Pinpoint the cell where the given text exists, returning its (X, Y) midpoint coordinate. 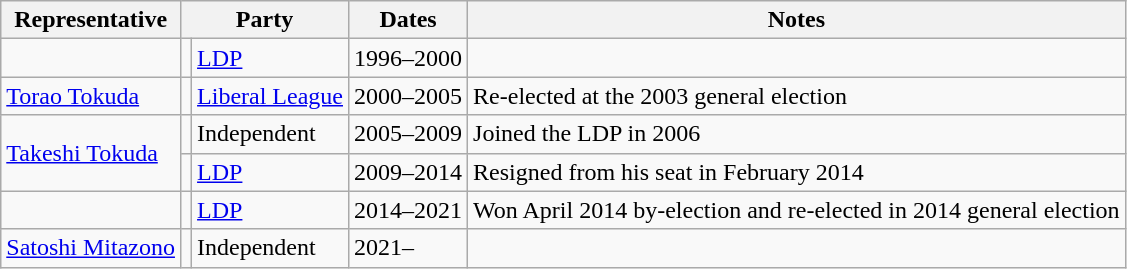
Resigned from his seat in February 2014 (797, 172)
Joined the LDP in 2006 (797, 134)
Party (264, 20)
2014–2021 (408, 210)
Liberal League (270, 96)
Takeshi Tokuda (91, 153)
2005–2009 (408, 134)
2009–2014 (408, 172)
1996–2000 (408, 58)
2021– (408, 248)
2000–2005 (408, 96)
Re-elected at the 2003 general election (797, 96)
Dates (408, 20)
Representative (91, 20)
Notes (797, 20)
Torao Tokuda (91, 96)
Satoshi Mitazono (91, 248)
Won April 2014 by-election and re-elected in 2014 general election (797, 210)
